From the cell containing the given text, extract its center point as (x, y) coordinate. 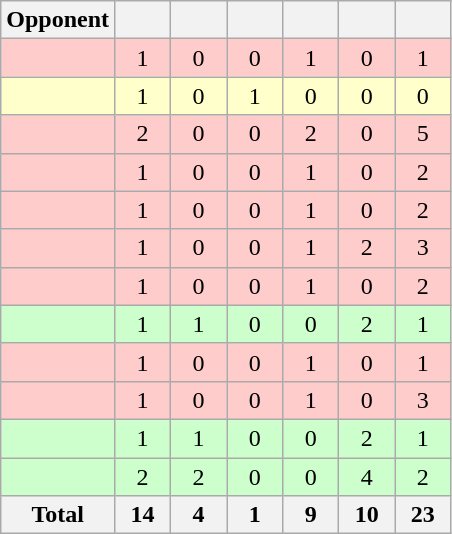
Opponent (58, 20)
Total (58, 515)
23 (423, 515)
9 (311, 515)
5 (423, 134)
14 (143, 515)
10 (367, 515)
